Return (X, Y) of the center of cell containing provided text 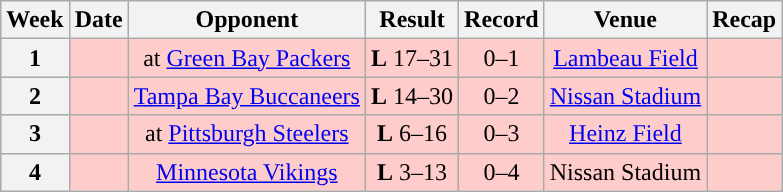
at Green Bay Packers (246, 58)
Result (412, 20)
Record (502, 20)
0–1 (502, 58)
0–4 (502, 172)
4 (35, 172)
Heinz Field (625, 134)
L 3–13 (412, 172)
Recap (744, 20)
0–3 (502, 134)
Week (35, 20)
L 17–31 (412, 58)
at Pittsburgh Steelers (246, 134)
Date (98, 20)
0–2 (502, 96)
2 (35, 96)
Lambeau Field (625, 58)
Opponent (246, 20)
L 6–16 (412, 134)
Tampa Bay Buccaneers (246, 96)
Minnesota Vikings (246, 172)
Venue (625, 20)
1 (35, 58)
L 14–30 (412, 96)
3 (35, 134)
